Scan for the cell matching the given text and deliver its [X, Y] coordinate at center. 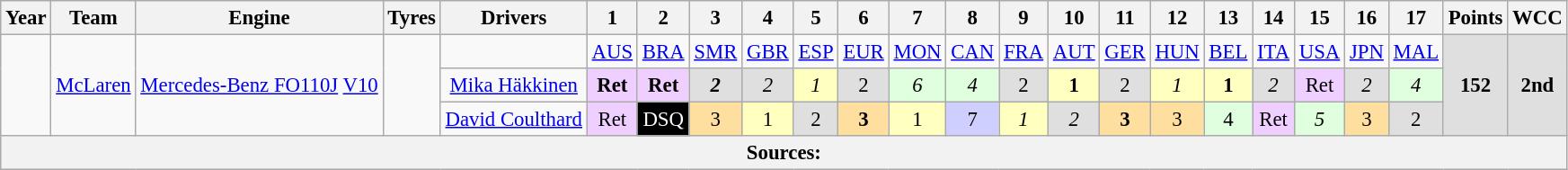
17 [1416, 18]
BRA [663, 52]
Mika Häkkinen [514, 85]
Drivers [514, 18]
Tyres [412, 18]
USA [1319, 52]
SMR [715, 52]
McLaren [93, 86]
ITA [1274, 52]
Sources: [784, 153]
MON [917, 52]
EUR [864, 52]
BEL [1228, 52]
WCC [1537, 18]
AUS [612, 52]
GBR [767, 52]
MAL [1416, 52]
8 [972, 18]
15 [1319, 18]
10 [1075, 18]
Mercedes-Benz FO110J V10 [259, 86]
Year [26, 18]
AUT [1075, 52]
Team [93, 18]
152 [1475, 86]
FRA [1024, 52]
2nd [1537, 86]
13 [1228, 18]
ESP [816, 52]
Points [1475, 18]
GER [1125, 52]
CAN [972, 52]
HUN [1177, 52]
Engine [259, 18]
16 [1368, 18]
DSQ [663, 120]
David Coulthard [514, 120]
9 [1024, 18]
12 [1177, 18]
JPN [1368, 52]
14 [1274, 18]
11 [1125, 18]
